Return the (x, y) coordinate for the center point of the cell that contains the specified text.  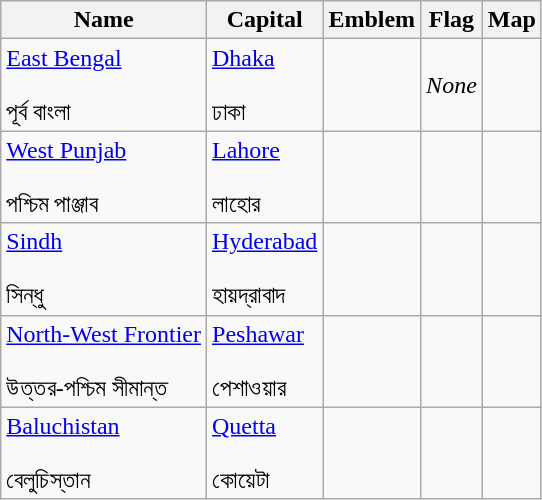
Map (512, 20)
East Bengalপূর্ব বাংলা (104, 85)
Quettaকোয়েটা (265, 453)
None (452, 85)
Peshawarপেশাওয়ার (265, 361)
Dhakaঢাকা (265, 85)
Sindhসিন্ধু (104, 269)
Baluchistanবেলুচিস্তান (104, 453)
Capital (265, 20)
Emblem (372, 20)
Flag (452, 20)
North-West Frontierউত্তর-পশ্চিম সীমান্ত (104, 361)
West Punjabপশ্চিম পাঞ্জাব (104, 177)
Hyderabadহায়দ্রাবাদ (265, 269)
Name (104, 20)
Lahoreলাহোর (265, 177)
